Find where the given text appears and provide that cell's center as [x, y] coordinate. 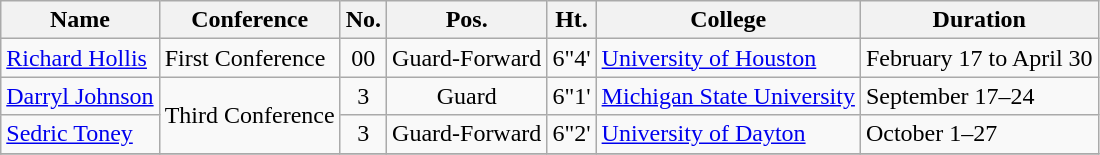
Darryl Johnson [80, 96]
Third Conference [250, 115]
February 17 to April 30 [979, 58]
6"4' [572, 58]
Ht. [572, 20]
6"2' [572, 134]
Michigan State University [728, 96]
First Conference [250, 58]
Richard Hollis [80, 58]
Sedric Toney [80, 134]
Guard [467, 96]
College [728, 20]
University of Dayton [728, 134]
Name [80, 20]
September 17–24 [979, 96]
6"1' [572, 96]
October 1–27 [979, 134]
Conference [250, 20]
University of Houston [728, 58]
Duration [979, 20]
No. [363, 20]
00 [363, 58]
Pos. [467, 20]
